Provide the [X, Y] coordinate of the cell's center where the given text is located.  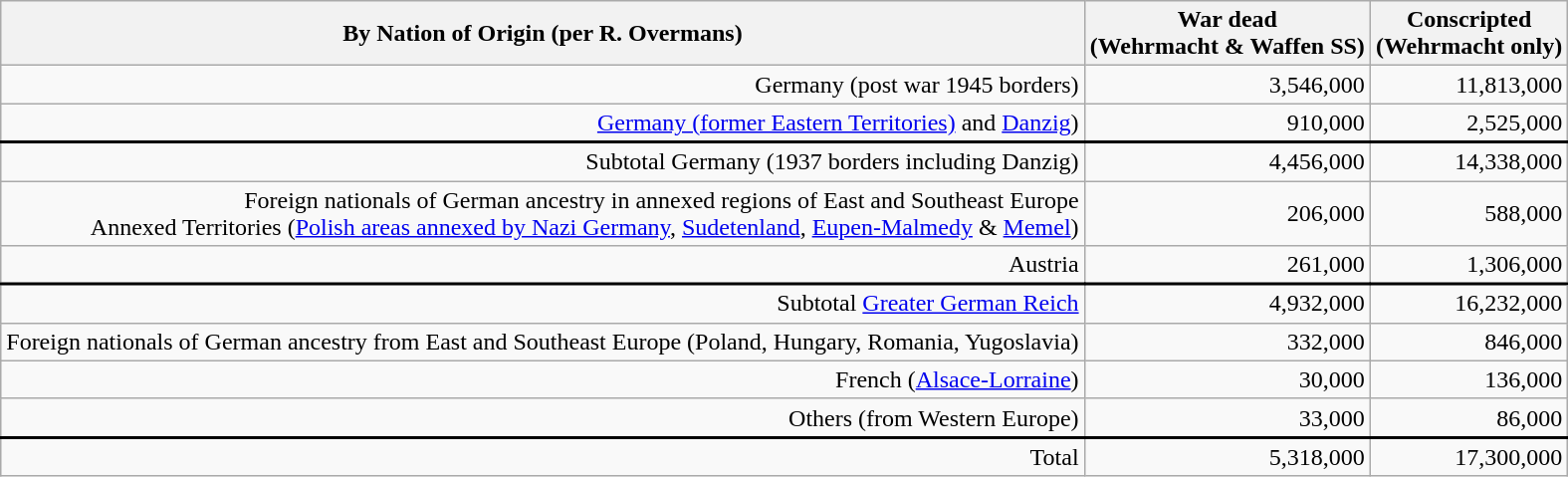
Austria [543, 265]
14,338,000 [1468, 161]
16,232,000 [1468, 303]
2,525,000 [1468, 123]
588,000 [1468, 213]
1,306,000 [1468, 265]
30,000 [1227, 379]
Germany (post war 1945 borders) [543, 85]
86,000 [1468, 418]
Conscripted(Wehrmacht only) [1468, 34]
33,000 [1227, 418]
261,000 [1227, 265]
5,318,000 [1227, 456]
French (Alsace-Lorraine) [543, 379]
Subtotal Germany (1937 borders including Danzig) [543, 161]
17,300,000 [1468, 456]
11,813,000 [1468, 85]
846,000 [1468, 342]
By Nation of Origin (per R. Overmans) [543, 34]
4,932,000 [1227, 303]
Foreign nationals of German ancestry from East and Southeast Europe (Poland, Hungary, Romania, Yugoslavia) [543, 342]
Germany (former Eastern Territories) and Danzig) [543, 123]
3,546,000 [1227, 85]
4,456,000 [1227, 161]
332,000 [1227, 342]
Subtotal Greater German Reich [543, 303]
206,000 [1227, 213]
Total [543, 456]
War dead(Wehrmacht & Waffen SS) [1227, 34]
Others (from Western Europe) [543, 418]
136,000 [1468, 379]
910,000 [1227, 123]
